Capture the cell that displays the provided text and extract its (x, y) central coordinate. 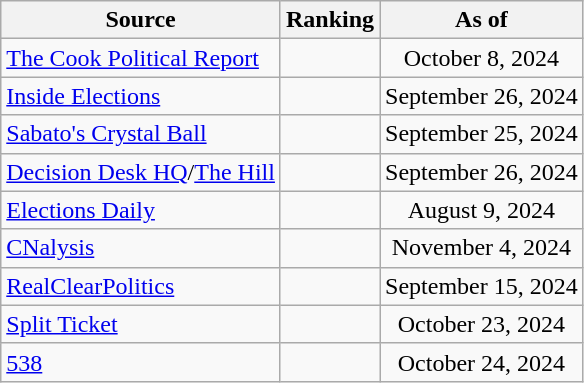
November 4, 2024 (482, 248)
CNalysis (141, 248)
Ranking (330, 20)
September 25, 2024 (482, 134)
Elections Daily (141, 210)
October 8, 2024 (482, 58)
Inside Elections (141, 96)
October 24, 2024 (482, 362)
538 (141, 362)
As of (482, 20)
Source (141, 20)
Decision Desk HQ/The Hill (141, 172)
The Cook Political Report (141, 58)
RealClearPolitics (141, 286)
October 23, 2024 (482, 324)
Sabato's Crystal Ball (141, 134)
August 9, 2024 (482, 210)
Split Ticket (141, 324)
September 15, 2024 (482, 286)
